Provide the (x, y) coordinate of the cell's center where the given text is located.  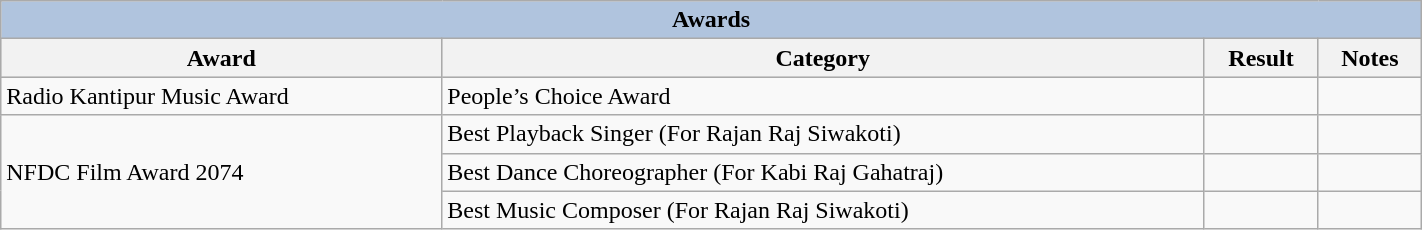
Result (1262, 58)
Best Playback Singer (For Rajan Raj Siwakoti) (823, 134)
Awards (711, 20)
Best Music Composer (For Rajan Raj Siwakoti) (823, 210)
Best Dance Choreographer (For Kabi Raj Gahatraj) (823, 172)
Category (823, 58)
Award (222, 58)
Notes (1370, 58)
People’s Choice Award (823, 96)
NFDC Film Award 2074 (222, 172)
Radio Kantipur Music Award (222, 96)
